Locate the cell with the specified text and output its [x, y] center coordinate. 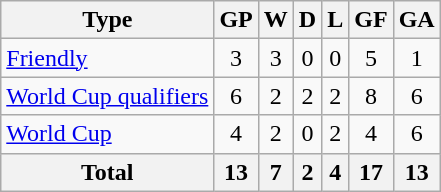
D [307, 20]
World Cup qualifiers [108, 96]
Type [108, 20]
W [276, 20]
GF [371, 20]
GP [236, 20]
7 [276, 172]
8 [371, 96]
Friendly [108, 58]
World Cup [108, 134]
L [336, 20]
Total [108, 172]
5 [371, 58]
GA [416, 20]
1 [416, 58]
17 [371, 172]
